Scan for the cell matching the given text and deliver its (x, y) coordinate at center. 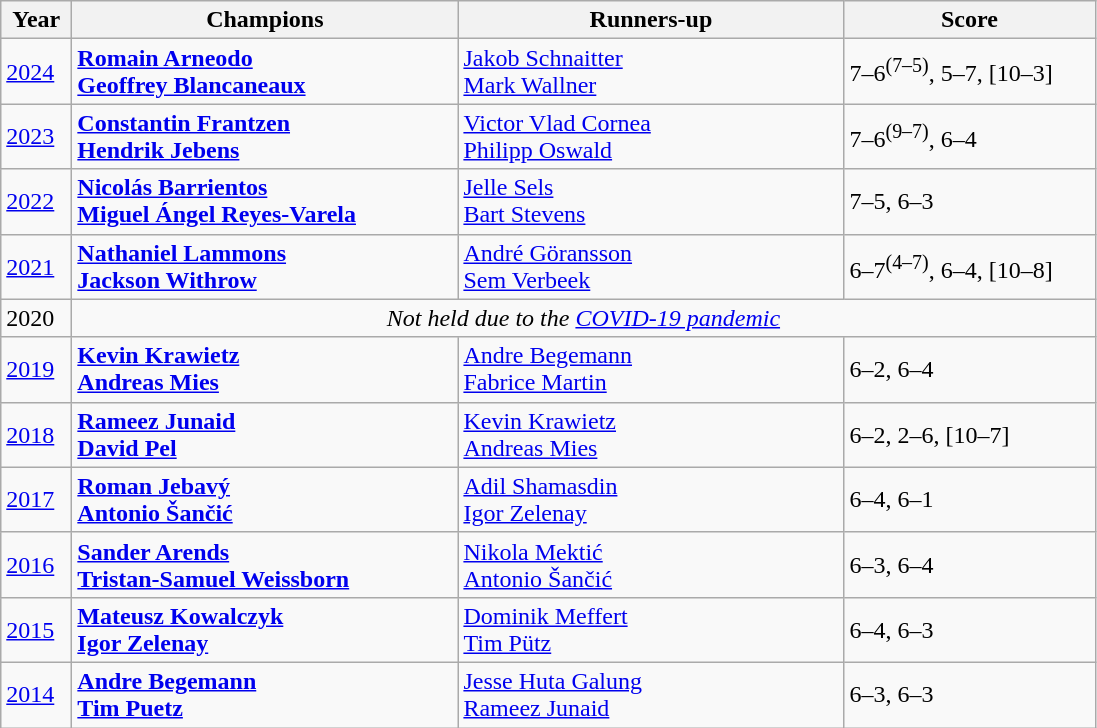
6–7(4–7), 6–4, [10–8] (970, 266)
Rameez Junaid David Pel (265, 434)
Nathaniel Lammons Jackson Withrow (265, 266)
6–4, 6–1 (970, 500)
7–5, 6–3 (970, 202)
2023 (36, 136)
Jakob Schnaitter Mark Wallner (651, 72)
Romain Arneodo Geoffrey Blancaneaux (265, 72)
Sander Arends Tristan-Samuel Weissborn (265, 564)
2021 (36, 266)
6–3, 6–3 (970, 694)
Adil Shamasdin Igor Zelenay (651, 500)
6–3, 6–4 (970, 564)
2019 (36, 370)
Runners-up (651, 20)
Not held due to the COVID-19 pandemic (584, 318)
6–2, 6–4 (970, 370)
Victor Vlad Cornea Philipp Oswald (651, 136)
6–2, 2–6, [10–7] (970, 434)
Andre Begemann Tim Puetz (265, 694)
Score (970, 20)
Nicolás Barrientos Miguel Ángel Reyes-Varela (265, 202)
Dominik Meffert Tim Pütz (651, 630)
Mateusz Kowalczyk Igor Zelenay (265, 630)
2016 (36, 564)
2022 (36, 202)
2017 (36, 500)
7–6(7–5), 5–7, [10–3] (970, 72)
2014 (36, 694)
Nikola Mektić Antonio Šančić (651, 564)
2024 (36, 72)
2018 (36, 434)
7–6(9–7), 6–4 (970, 136)
Jelle Sels Bart Stevens (651, 202)
Andre Begemann Fabrice Martin (651, 370)
2020 (36, 318)
Year (36, 20)
André Göransson Sem Verbeek (651, 266)
Constantin Frantzen Hendrik Jebens (265, 136)
6–4, 6–3 (970, 630)
Roman Jebavý Antonio Šančić (265, 500)
Jesse Huta Galung Rameez Junaid (651, 694)
2015 (36, 630)
Champions (265, 20)
